Search for the cell housing the specified text and yield its [X, Y] center coordinate. 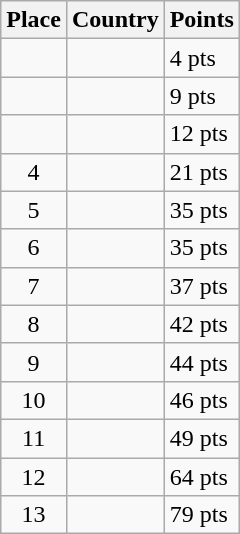
13 [34, 515]
4 pts [202, 58]
6 [34, 248]
Country [115, 20]
46 pts [202, 400]
9 [34, 362]
21 pts [202, 172]
49 pts [202, 438]
64 pts [202, 477]
79 pts [202, 515]
Points [202, 20]
7 [34, 286]
8 [34, 324]
5 [34, 210]
12 [34, 477]
44 pts [202, 362]
12 pts [202, 134]
10 [34, 400]
11 [34, 438]
4 [34, 172]
42 pts [202, 324]
37 pts [202, 286]
Place [34, 20]
9 pts [202, 96]
